Return the (x, y) coordinate for the center point of the cell that contains the specified text.  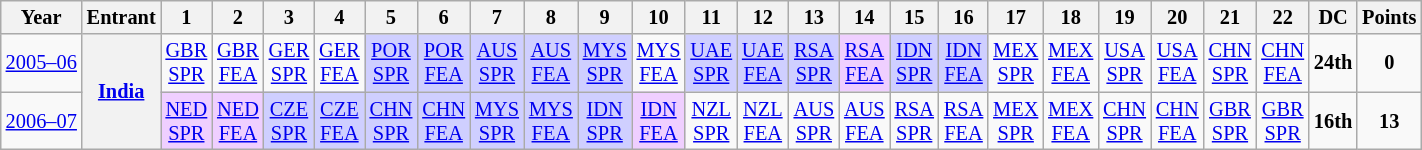
22 (1282, 17)
17 (1016, 17)
NEDSPR (187, 121)
24th (1333, 63)
NEDFEA (238, 121)
UAESPR (711, 63)
PORSPR (392, 63)
20 (1178, 17)
NZLSPR (711, 121)
7 (497, 17)
PORFEA (444, 63)
16th (1333, 121)
9 (605, 17)
3 (289, 17)
10 (659, 17)
2005–06 (42, 63)
GERSPR (289, 63)
1 (187, 17)
15 (914, 17)
GERFEA (339, 63)
Year (42, 17)
21 (1230, 17)
0 (1389, 63)
USAFEA (1178, 63)
India (122, 92)
5 (392, 17)
GBRFEA (238, 63)
6 (444, 17)
16 (964, 17)
2006–07 (42, 121)
8 (551, 17)
USASPR (1124, 63)
4 (339, 17)
DC (1333, 17)
UAEFEA (763, 63)
Entrant (122, 17)
11 (711, 17)
Points (1389, 17)
12 (763, 17)
CZEFEA (339, 121)
18 (1070, 17)
NZLFEA (763, 121)
14 (864, 17)
CZESPR (289, 121)
2 (238, 17)
19 (1124, 17)
